Output the [X, Y] coordinate of the center of the cell containing the given text.  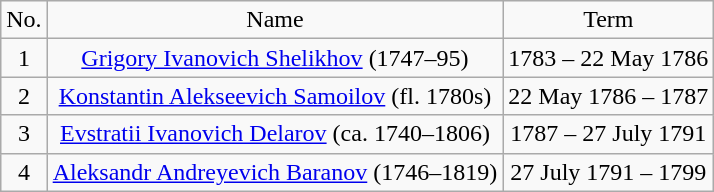
4 [24, 172]
27 July 1791 – 1799 [608, 172]
22 May 1786 – 1787 [608, 96]
3 [24, 134]
1783 – 22 May 1786 [608, 58]
Name [275, 20]
Konstantin Alekseevich Samoilov (fl. 1780s) [275, 96]
Evstratii Ivanovich Delarov (ca. 1740–1806) [275, 134]
No. [24, 20]
Term [608, 20]
Aleksandr Andreyevich Baranov (1746–1819) [275, 172]
Grigory Ivanovich Shelikhov (1747–95) [275, 58]
1787 – 27 July 1791 [608, 134]
1 [24, 58]
2 [24, 96]
